Identify which cell holds the provided text, then report its (x, y) central coordinate. 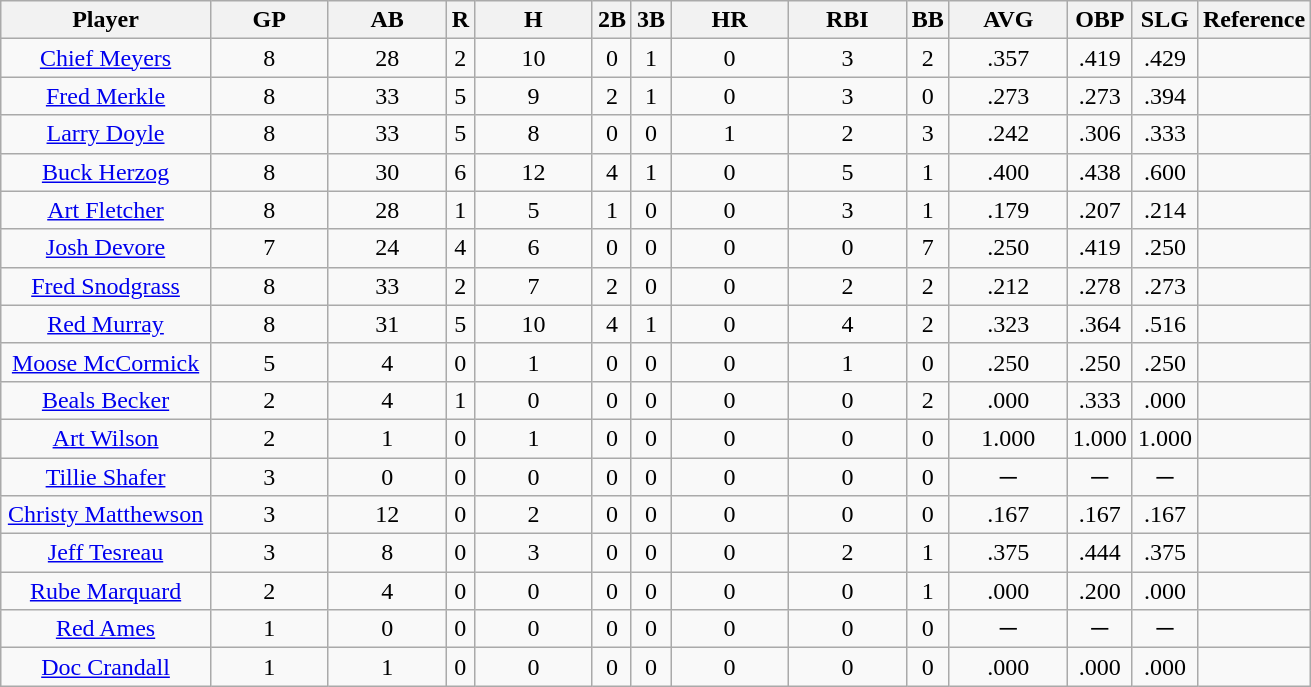
.438 (1100, 172)
.516 (1164, 324)
2B (612, 20)
.600 (1164, 172)
30 (387, 172)
.323 (1008, 324)
Reference (1254, 20)
SLG (1164, 20)
BB (928, 20)
Rube Marquard (106, 591)
.214 (1164, 210)
R (460, 20)
AB (387, 20)
Jeff Tesreau (106, 553)
.212 (1008, 286)
.357 (1008, 58)
.429 (1164, 58)
Red Murray (106, 324)
RBI (847, 20)
.364 (1100, 324)
3B (650, 20)
.444 (1100, 553)
.242 (1008, 134)
.306 (1100, 134)
24 (387, 248)
Art Wilson (106, 438)
Player (106, 20)
Tillie Shafer (106, 477)
Josh Devore (106, 248)
Art Fletcher (106, 210)
GP (269, 20)
Chief Meyers (106, 58)
Christy Matthewson (106, 515)
Buck Herzog (106, 172)
Larry Doyle (106, 134)
Fred Snodgrass (106, 286)
.200 (1100, 591)
.278 (1100, 286)
AVG (1008, 20)
9 (534, 96)
Moose McCormick (106, 362)
.400 (1008, 172)
Doc Crandall (106, 667)
.394 (1164, 96)
31 (387, 324)
Red Ames (106, 629)
H (534, 20)
.207 (1100, 210)
.179 (1008, 210)
Beals Becker (106, 400)
Fred Merkle (106, 96)
HR (730, 20)
OBP (1100, 20)
